Extract the (x, y) coordinate from the center of the cell holding the provided text.  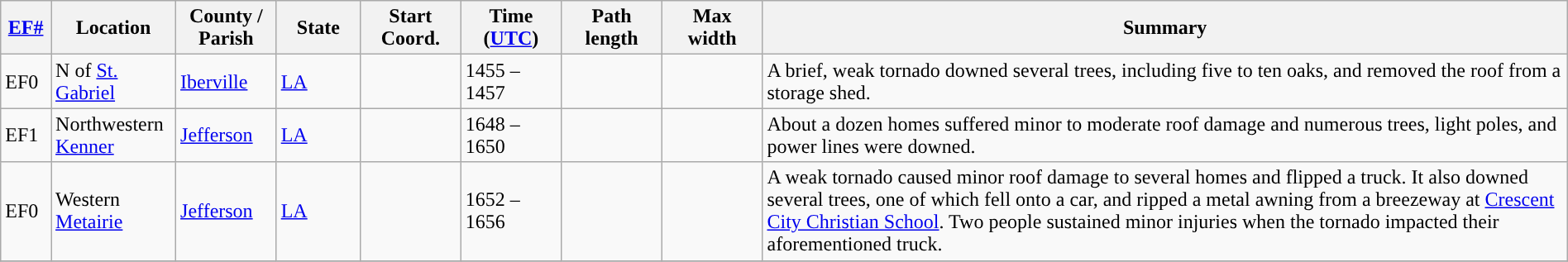
Western Metairie (114, 212)
Path length (612, 28)
Northwestern Kenner (114, 136)
EF# (26, 28)
About a dozen homes suffered minor to moderate roof damage and numerous trees, light poles, and power lines were downed. (1164, 136)
1455 – 1457 (511, 81)
County / Parish (227, 28)
A brief, weak tornado downed several trees, including five to ten oaks, and removed the roof from a storage shed. (1164, 81)
Max width (712, 28)
N of St. Gabriel (114, 81)
Start Coord. (411, 28)
Location (114, 28)
EF1 (26, 136)
State (318, 28)
Summary (1164, 28)
Time (UTC) (511, 28)
1648 – 1650 (511, 136)
1652 – 1656 (511, 212)
Iberville (227, 81)
